Search for the cell housing the specified text and yield its [x, y] center coordinate. 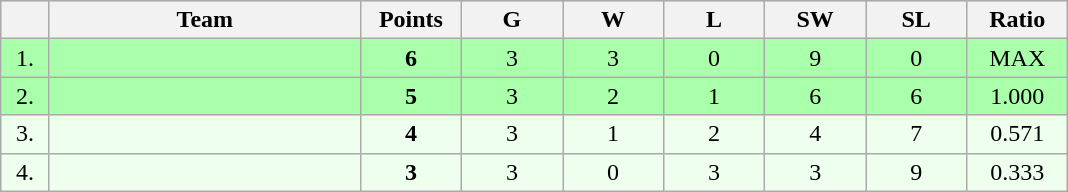
Team [204, 20]
3. [26, 134]
W [612, 20]
0.333 [1018, 172]
Ratio [1018, 20]
SL [916, 20]
2. [26, 96]
G [512, 20]
SW [816, 20]
1.000 [1018, 96]
0.571 [1018, 134]
Points [410, 20]
7 [916, 134]
5 [410, 96]
MAX [1018, 58]
4. [26, 172]
1. [26, 58]
L [714, 20]
